Extract the (X, Y) coordinate from the center of the cell holding the provided text.  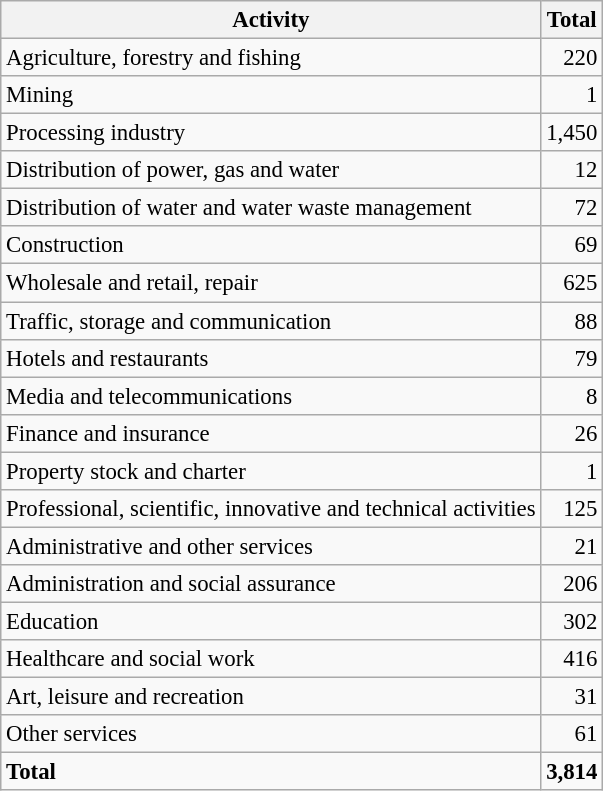
79 (572, 358)
416 (572, 659)
Distribution of power, gas and water (271, 170)
206 (572, 584)
Wholesale and retail, repair (271, 283)
Agriculture, forestry and fishing (271, 58)
Mining (271, 95)
Distribution of water and water waste management (271, 208)
12 (572, 170)
26 (572, 433)
3,814 (572, 772)
69 (572, 245)
Administration and social assurance (271, 584)
1,450 (572, 133)
Construction (271, 245)
Healthcare and social work (271, 659)
Traffic, storage and communication (271, 321)
31 (572, 697)
Professional, scientific, innovative and technical activities (271, 509)
Education (271, 621)
88 (572, 321)
Other services (271, 734)
Finance and insurance (271, 433)
Processing industry (271, 133)
625 (572, 283)
8 (572, 396)
125 (572, 509)
302 (572, 621)
72 (572, 208)
220 (572, 58)
Property stock and charter (271, 471)
Art, leisure and recreation (271, 697)
21 (572, 546)
Administrative and other services (271, 546)
Media and telecommunications (271, 396)
Hotels and restaurants (271, 358)
61 (572, 734)
Activity (271, 20)
